Detect which cell encompasses the target text, then output its (X, Y) center coordinate. 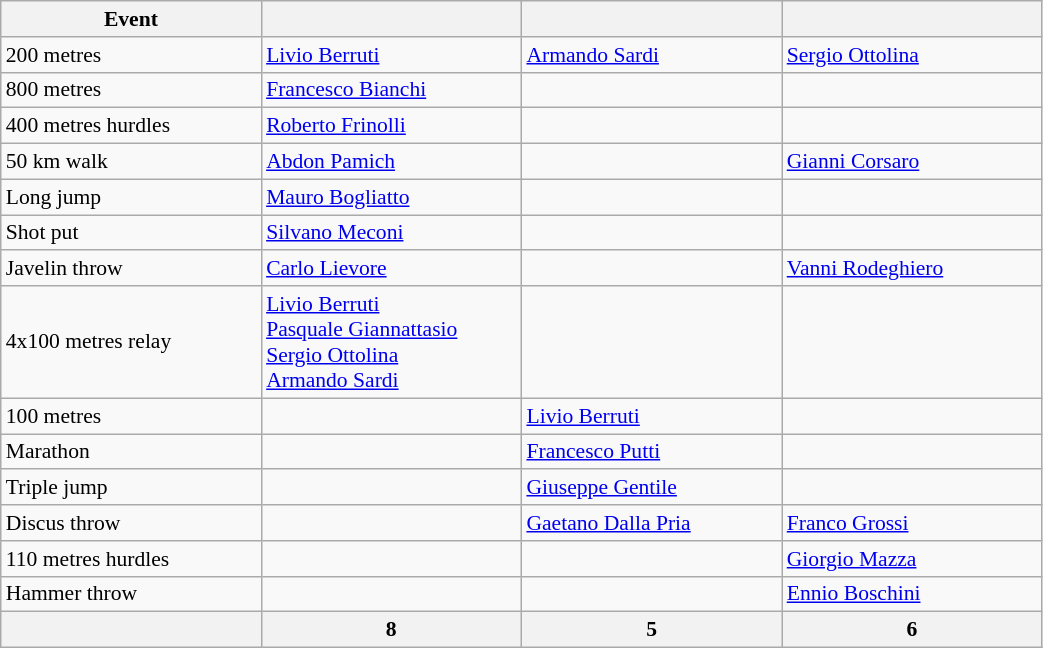
200 metres (131, 55)
Ennio Boschini (912, 594)
Francesco Bianchi (391, 90)
Sergio Ottolina (912, 55)
Vanni Rodeghiero (912, 269)
Shot put (131, 233)
Francesco Putti (651, 452)
5 (651, 630)
Hammer throw (131, 594)
100 metres (131, 416)
400 metres hurdles (131, 126)
110 metres hurdles (131, 559)
Giuseppe Gentile (651, 488)
800 metres (131, 90)
Carlo Lievore (391, 269)
Armando Sardi (651, 55)
Silvano Meconi (391, 233)
Triple jump (131, 488)
4x100 metres relay (131, 342)
Roberto Frinolli (391, 126)
Gianni Corsaro (912, 162)
Franco Grossi (912, 523)
50 km walk (131, 162)
Giorgio Mazza (912, 559)
Long jump (131, 197)
Marathon (131, 452)
Javelin throw (131, 269)
Gaetano Dalla Pria (651, 523)
Discus throw (131, 523)
Abdon Pamich (391, 162)
Livio BerrutiPasquale GiannattasioSergio OttolinaArmando Sardi (391, 342)
8 (391, 630)
6 (912, 630)
Event (131, 19)
Mauro Bogliatto (391, 197)
